Detect which cell encompasses the target text, then output its [x, y] center coordinate. 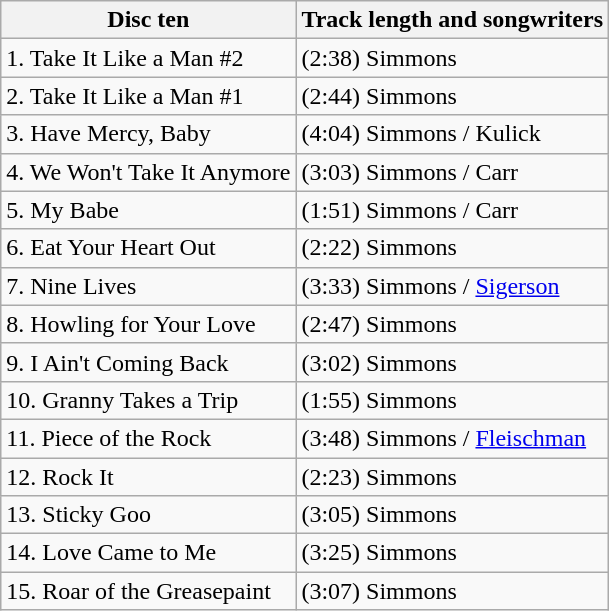
(2:47) Simmons [452, 324]
(3:03) Simmons / Carr [452, 172]
(3:05) Simmons [452, 515]
4. We Won't Take It Anymore [148, 172]
(4:04) Simmons / Kulick [452, 134]
Track length and songwriters [452, 20]
3. Have Mercy, Baby [148, 134]
2. Take It Like a Man #1 [148, 96]
12. Rock It [148, 477]
(1:51) Simmons / Carr [452, 210]
(3:07) Simmons [452, 591]
14. Love Came to Me [148, 553]
6. Eat Your Heart Out [148, 248]
(3:48) Simmons / Fleischman [452, 438]
(2:44) Simmons [452, 96]
1. Take It Like a Man #2 [148, 58]
7. Nine Lives [148, 286]
Disc ten [148, 20]
(2:23) Simmons [452, 477]
9. I Ain't Coming Back [148, 362]
(2:22) Simmons [452, 248]
15. Roar of the Greasepaint [148, 591]
8. Howling for Your Love [148, 324]
10. Granny Takes a Trip [148, 400]
5. My Babe [148, 210]
(2:38) Simmons [452, 58]
(1:55) Simmons [452, 400]
13. Sticky Goo [148, 515]
(3:02) Simmons [452, 362]
(3:25) Simmons [452, 553]
(3:33) Simmons / Sigerson [452, 286]
11. Piece of the Rock [148, 438]
